Identify which cell holds the provided text, then report its (x, y) central coordinate. 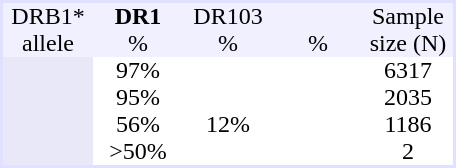
97% (138, 70)
2035 (408, 98)
95% (138, 98)
DR103 (228, 16)
allele (48, 44)
>50% (138, 152)
size (N) (408, 44)
2 (408, 152)
DRB1* (48, 16)
56% (138, 124)
DR1 (138, 16)
1186 (408, 124)
12% (228, 124)
6317 (408, 70)
Sample (408, 16)
